Extract the [X, Y] coordinate from the center of the cell holding the provided text.  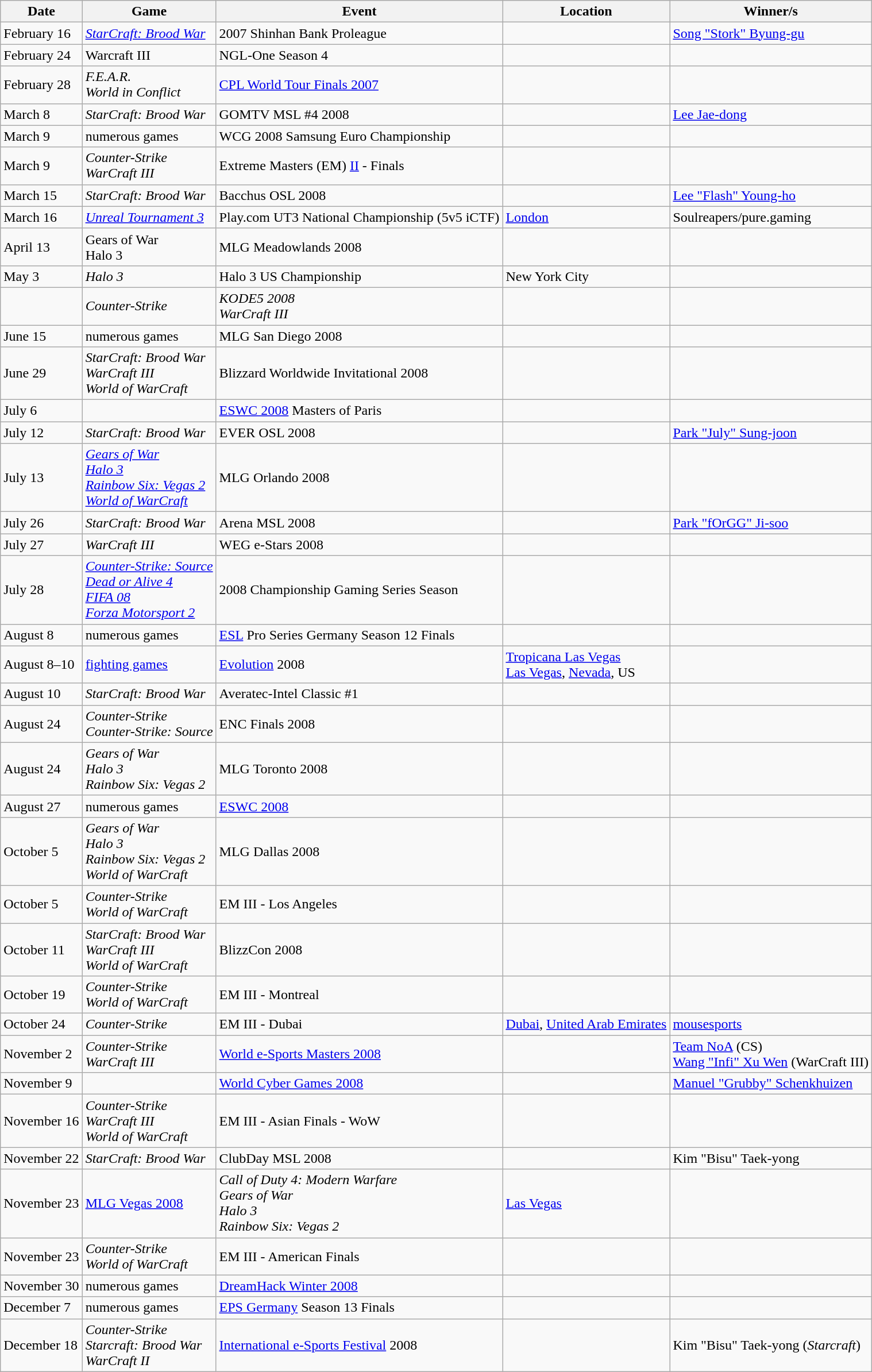
ENC Finals 2008 [360, 724]
GOMTV MSL #4 2008 [360, 114]
November 2 [41, 1054]
Las Vegas [586, 1203]
ClubDay MSL 2008 [360, 1158]
EVER OSL 2008 [360, 433]
February 24 [41, 55]
Park "fOrGG" Ji-soo [771, 523]
Averatec-Intel Classic #1 [360, 694]
KODE5 2008 WarCraft III [360, 306]
Arena MSL 2008 [360, 523]
ESWC 2008 [360, 806]
BlizzCon 2008 [360, 949]
Bacchus OSL 2008 [360, 195]
Game [149, 11]
EM III - American Finals [360, 1256]
World Cyber Games 2008 [360, 1084]
October 19 [41, 995]
EPS Germany Season 13 Finals [360, 1308]
2008 Championship Gaming Series Season [360, 589]
WarCraft III [149, 545]
November 22 [41, 1158]
MLG Meadowlands 2008 [360, 247]
Counter-Strike Starcraft: Brood War WarCraft II [149, 1345]
CPL World Tour Finals 2007 [360, 85]
November 16 [41, 1121]
June 29 [41, 373]
Tropicana Las VegasLas Vegas, Nevada, US [586, 664]
F.E.A.R. World in Conflict [149, 85]
June 15 [41, 336]
December 7 [41, 1308]
March 15 [41, 195]
EM III - Asian Finals - WoW [360, 1121]
EM III - Dubai [360, 1024]
Call of Duty 4: Modern Warfare Gears of War Halo 3 Rainbow Six: Vegas 2 [360, 1203]
Winner/s [771, 11]
July 6 [41, 411]
Soulreapers/pure.gaming [771, 217]
Unreal Tournament 3 [149, 217]
MLG Dallas 2008 [360, 851]
July 12 [41, 433]
WEG e-Stars 2008 [360, 545]
2007 Shinhan Bank Proleague [360, 33]
International e-Sports Festival 2008 [360, 1345]
Manuel "Grubby" Schenkhuizen [771, 1084]
Lee Jae-dong [771, 114]
MLG Orlando 2008 [360, 478]
EM III - Montreal [360, 995]
mousesports [771, 1024]
Evolution 2008 [360, 664]
MLG Vegas 2008 [149, 1203]
Warcraft III [149, 55]
December 18 [41, 1345]
July 27 [41, 545]
WCG 2008 Samsung Euro Championship [360, 136]
MLG San Diego 2008 [360, 336]
May 3 [41, 276]
NGL-One Season 4 [360, 55]
February 28 [41, 85]
Halo 3 US Championship [360, 276]
Counter-Strike Counter-Strike: Source [149, 724]
MLG Toronto 2008 [360, 769]
Blizzard Worldwide Invitational 2008 [360, 373]
New York City [586, 276]
April 13 [41, 247]
Kim "Bisu" Taek-yong (Starcraft) [771, 1345]
Team NoA (CS) Wang "Infi" Xu Wen (WarCraft III) [771, 1054]
March 16 [41, 217]
Halo 3 [149, 276]
August 8 [41, 635]
DreamHack Winter 2008 [360, 1286]
July 13 [41, 478]
Lee "Flash" Young-ho [771, 195]
Event [360, 11]
Kim "Bisu" Taek-yong [771, 1158]
March 8 [41, 114]
London [586, 217]
Gears of War Halo 3 Rainbow Six: Vegas 2 [149, 769]
ESWC 2008 Masters of Paris [360, 411]
Extreme Masters (EM) II - Finals [360, 165]
August 8–10 [41, 664]
World e-Sports Masters 2008 [360, 1054]
February 16 [41, 33]
August 10 [41, 694]
Play.com UT3 National Championship (5v5 iCTF) [360, 217]
Park "July" Sung-joon [771, 433]
EM III - Los Angeles [360, 904]
July 28 [41, 589]
November 30 [41, 1286]
Counter-Strike: Source Dead or Alive 4 FIFA 08 Forza Motorsport 2 [149, 589]
fighting games [149, 664]
October 11 [41, 949]
Date [41, 11]
November 9 [41, 1084]
October 24 [41, 1024]
July 26 [41, 523]
Gears of War Halo 3 [149, 247]
August 27 [41, 806]
Location [586, 11]
ESL Pro Series Germany Season 12 Finals [360, 635]
Song "Stork" Byung-gu [771, 33]
Counter-Strike WarCraft III World of WarCraft [149, 1121]
Dubai, United Arab Emirates [586, 1024]
